Provide the [X, Y] coordinate of the cell's center where the given text is located.  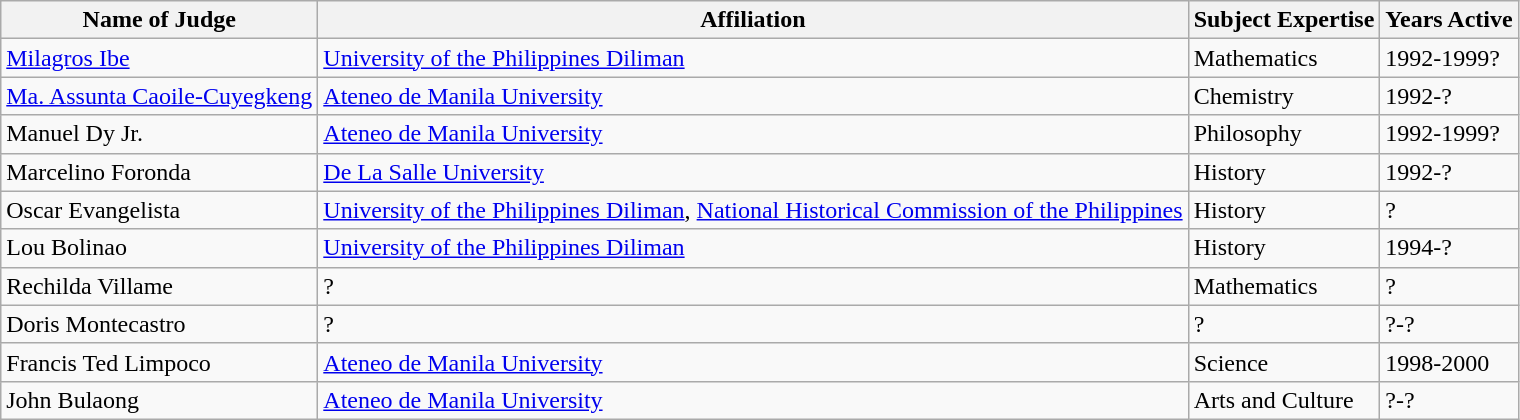
University of the Philippines Diliman, National Historical Commission of the Philippines [753, 210]
1994-? [1449, 248]
Philosophy [1284, 134]
Affiliation [753, 20]
Subject Expertise [1284, 20]
Chemistry [1284, 96]
Oscar Evangelista [160, 210]
Doris Montecastro [160, 324]
Rechilda Villame [160, 286]
Name of Judge [160, 20]
Science [1284, 362]
De La Salle University [753, 172]
Manuel Dy Jr. [160, 134]
Milagros Ibe [160, 58]
Years Active [1449, 20]
John Bulaong [160, 400]
Ma. Assunta Caoile-Cuyegkeng [160, 96]
1998-2000 [1449, 362]
Marcelino Foronda [160, 172]
Francis Ted Limpoco [160, 362]
Arts and Culture [1284, 400]
Lou Bolinao [160, 248]
